Pinpoint the cell where the given text exists, returning its (x, y) midpoint coordinate. 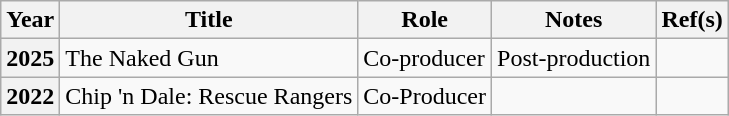
The Naked Gun (209, 58)
Title (209, 20)
Chip 'n Dale: Rescue Rangers (209, 96)
Post-production (574, 58)
Co-producer (425, 58)
Year (30, 20)
Role (425, 20)
Notes (574, 20)
2022 (30, 96)
2025 (30, 58)
Ref(s) (692, 20)
Co-Producer (425, 96)
